Provide the (x, y) coordinate of the cell's center where the given text is located.  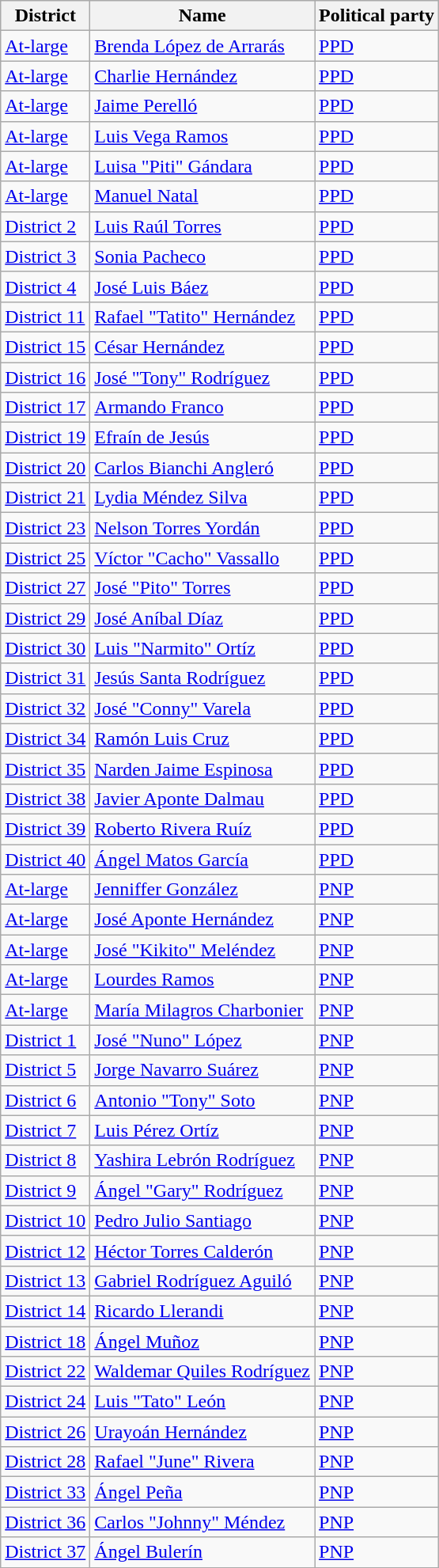
Manuel Natal (202, 196)
District 28 (46, 1462)
Narden Jaime Espinosa (202, 769)
José "Conny" Varela (202, 708)
Pedro Julio Santiago (202, 1221)
Jorge Navarro Suárez (202, 1070)
José "Kikito" Meléndez (202, 950)
José "Pito" Torres (202, 588)
District 16 (46, 378)
Javier Aponte Dalmau (202, 799)
District 20 (46, 468)
District 35 (46, 769)
Roberto Rivera Ruíz (202, 829)
District 2 (46, 226)
Brenda López de Arrarás (202, 46)
Ángel "Gary" Rodríguez (202, 1190)
José Aponte Hernández (202, 920)
Luis "Tato" León (202, 1402)
Luis Vega Ramos (202, 136)
District 6 (46, 1100)
Jaime Perelló (202, 106)
Rafael "Tatito" Hernández (202, 317)
Waldemar Quiles Rodríguez (202, 1372)
Ángel Peña (202, 1492)
Nelson Torres Yordán (202, 528)
District 40 (46, 859)
Luis Raúl Torres (202, 226)
District 7 (46, 1130)
Carlos "Johnny" Méndez (202, 1522)
District 34 (46, 738)
José Aníbal Díaz (202, 618)
District 22 (46, 1372)
District (46, 16)
Political party (377, 16)
District 19 (46, 438)
Ángel Bulerín (202, 1552)
Luis "Narmito" Ortíz (202, 648)
Carlos Bianchi Angleró (202, 468)
District 25 (46, 558)
Ramón Luis Cruz (202, 738)
Rafael "June" Rivera (202, 1462)
District 10 (46, 1221)
Charlie Hernández (202, 76)
District 24 (46, 1402)
District 36 (46, 1522)
Name (202, 16)
Yashira Lebrón Rodríguez (202, 1160)
Héctor Torres Calderón (202, 1251)
Ángel Matos García (202, 859)
María Milagros Charbonier (202, 1010)
District 31 (46, 678)
José "Tony" Rodríguez (202, 378)
Lourdes Ramos (202, 980)
District 5 (46, 1070)
Jesús Santa Rodríguez (202, 678)
César Hernández (202, 347)
District 38 (46, 799)
District 4 (46, 287)
Jenniffer González (202, 890)
District 12 (46, 1251)
District 23 (46, 528)
District 17 (46, 408)
District 27 (46, 588)
Ángel Muñoz (202, 1342)
Luis Pérez Ortíz (202, 1130)
District 8 (46, 1160)
Armando Franco (202, 408)
District 3 (46, 256)
District 9 (46, 1190)
District 21 (46, 498)
District 29 (46, 618)
Lydia Méndez Silva (202, 498)
José Luis Báez (202, 287)
Sonia Pacheco (202, 256)
José "Nuno" López (202, 1040)
District 13 (46, 1281)
District 18 (46, 1342)
District 32 (46, 708)
District 1 (46, 1040)
District 14 (46, 1311)
District 26 (46, 1432)
Luisa "Piti" Gándara (202, 166)
District 39 (46, 829)
District 15 (46, 347)
Urayoán Hernández (202, 1432)
Víctor "Cacho" Vassallo (202, 558)
District 37 (46, 1552)
Antonio "Tony" Soto (202, 1100)
District 11 (46, 317)
Efraín de Jesús (202, 438)
District 30 (46, 648)
District 33 (46, 1492)
Ricardo Llerandi (202, 1311)
Gabriel Rodríguez Aguiló (202, 1281)
